Extract the (X, Y) coordinate from the center of the cell holding the provided text.  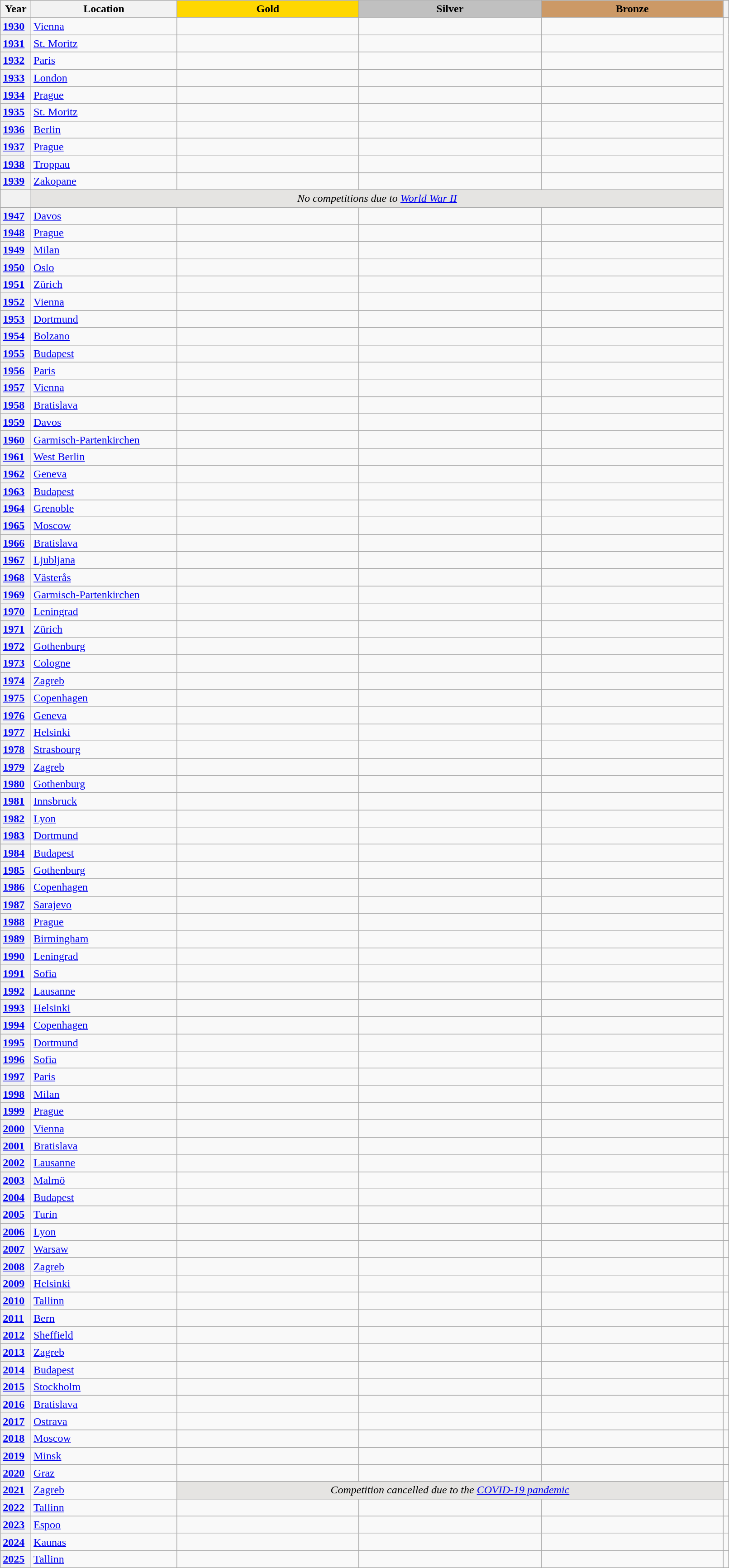
2015 (16, 1387)
1993 (16, 1008)
2017 (16, 1421)
1999 (16, 1111)
1963 (16, 491)
1952 (16, 302)
Sarajevo (104, 905)
1931 (16, 43)
1933 (16, 78)
1949 (16, 250)
1998 (16, 1094)
Minsk (104, 1456)
2014 (16, 1370)
2020 (16, 1473)
2004 (16, 1197)
Zakopane (104, 181)
1995 (16, 1042)
1972 (16, 646)
Bolzano (104, 336)
2018 (16, 1439)
2001 (16, 1146)
1988 (16, 922)
1977 (16, 732)
1937 (16, 147)
2023 (16, 1525)
1996 (16, 1060)
2009 (16, 1283)
1938 (16, 164)
1978 (16, 749)
Silver (450, 9)
1967 (16, 560)
1974 (16, 681)
1992 (16, 991)
2002 (16, 1163)
1980 (16, 784)
1984 (16, 853)
1959 (16, 422)
2008 (16, 1266)
1934 (16, 95)
1960 (16, 439)
Espoo (104, 1525)
Year (16, 9)
1994 (16, 1025)
Strasbourg (104, 749)
Kaunas (104, 1542)
Västerås (104, 577)
1955 (16, 353)
2021 (16, 1490)
2010 (16, 1301)
1965 (16, 526)
1930 (16, 26)
1957 (16, 388)
1987 (16, 905)
2024 (16, 1542)
1989 (16, 939)
1932 (16, 61)
1961 (16, 457)
Innsbruck (104, 801)
Troppau (104, 164)
1971 (16, 629)
1975 (16, 698)
2007 (16, 1249)
1947 (16, 216)
Graz (104, 1473)
1935 (16, 112)
1966 (16, 543)
2011 (16, 1318)
1956 (16, 371)
2016 (16, 1404)
1950 (16, 267)
1958 (16, 405)
2006 (16, 1232)
Oslo (104, 267)
1953 (16, 319)
Bern (104, 1318)
1936 (16, 129)
1986 (16, 887)
1939 (16, 181)
Cologne (104, 663)
2022 (16, 1507)
Malmö (104, 1180)
2000 (16, 1129)
Berlin (104, 129)
1990 (16, 956)
Location (104, 9)
Ljubljana (104, 560)
Stockholm (104, 1387)
Gold (268, 9)
2012 (16, 1335)
1969 (16, 595)
1964 (16, 509)
1983 (16, 836)
Competition cancelled due to the COVID-19 pandemic (450, 1490)
1981 (16, 801)
1948 (16, 233)
Grenoble (104, 509)
Birmingham (104, 939)
Warsaw (104, 1249)
2025 (16, 1559)
Ostrava (104, 1421)
1982 (16, 819)
1979 (16, 767)
Sheffield (104, 1335)
1962 (16, 474)
1973 (16, 663)
1951 (16, 285)
1968 (16, 577)
1985 (16, 870)
Turin (104, 1215)
1991 (16, 973)
2003 (16, 1180)
2013 (16, 1353)
West Berlin (104, 457)
2019 (16, 1456)
No competitions due to World War II (377, 198)
2005 (16, 1215)
Bronze (633, 9)
London (104, 78)
1997 (16, 1077)
1954 (16, 336)
1976 (16, 715)
1970 (16, 612)
